Find where the given text appears and provide that cell's center as (x, y) coordinate. 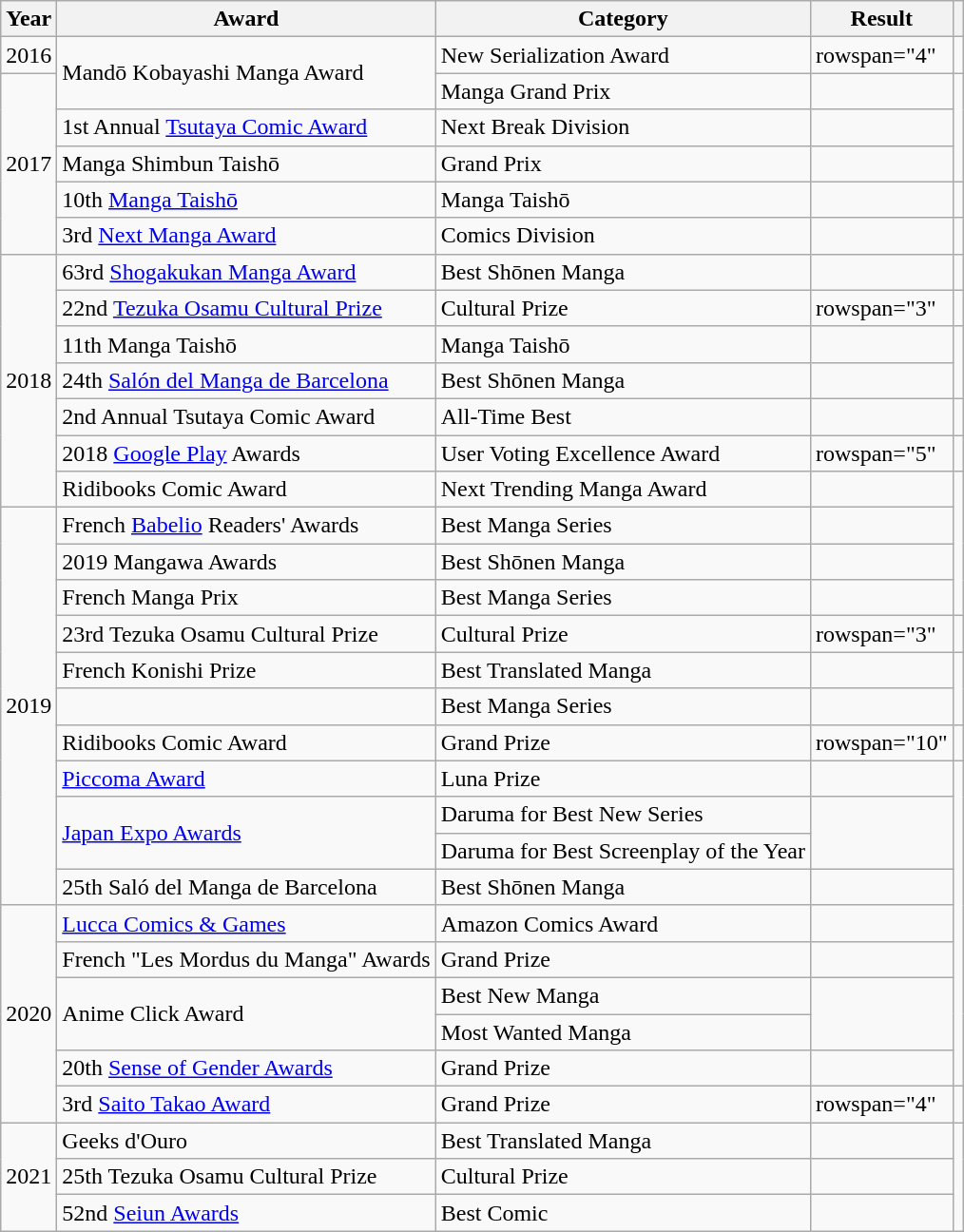
24th Salón del Manga de Barcelona (246, 380)
French Konishi Prize (246, 670)
Result (881, 19)
22nd Tezuka Osamu Cultural Prize (246, 308)
Lucca Comics & Games (246, 923)
2018 Google Play Awards (246, 453)
2016 (29, 55)
Anime Click Award (246, 1013)
User Voting Excellence Award (623, 453)
Comics Division (623, 236)
Most Wanted Manga (623, 1031)
52nd Seiun Awards (246, 1213)
25th Tezuka Osamu Cultural Prize (246, 1177)
French "Les Mordus du Manga" Awards (246, 959)
2019 Mangawa Awards (246, 562)
20th Sense of Gender Awards (246, 1068)
Mandō Kobayashi Manga Award (246, 73)
3rd Saito Takao Award (246, 1105)
Year (29, 19)
Luna Prize (623, 779)
2nd Annual Tsutaya Comic Award (246, 416)
2020 (29, 1013)
New Serialization Award (623, 55)
Next Break Division (623, 127)
Geeks d'Ouro (246, 1141)
Best Comic (623, 1213)
2017 (29, 164)
All-Time Best (623, 416)
Piccoma Award (246, 779)
2018 (29, 380)
Next Trending Manga Award (623, 490)
Daruma for Best New Series (623, 815)
Manga Grand Prix (623, 91)
Category (623, 19)
Amazon Comics Award (623, 923)
Award (246, 19)
23rd Tezuka Osamu Cultural Prize (246, 634)
Grand Prix (623, 164)
1st Annual Tsutaya Comic Award (246, 127)
11th Manga Taishō (246, 344)
French Manga Prix (246, 598)
Daruma for Best Screenplay of the Year (623, 851)
63rd Shogakukan Manga Award (246, 272)
10th Manga Taishō (246, 200)
rowspan="5" (881, 453)
2021 (29, 1177)
25th Saló del Manga de Barcelona (246, 887)
Best New Manga (623, 995)
rowspan="10" (881, 742)
French Babelio Readers' Awards (246, 526)
2019 (29, 707)
Manga Shimbun Taishō (246, 164)
Japan Expo Awards (246, 833)
3rd Next Manga Award (246, 236)
